Detect which cell encompasses the target text, then output its [X, Y] center coordinate. 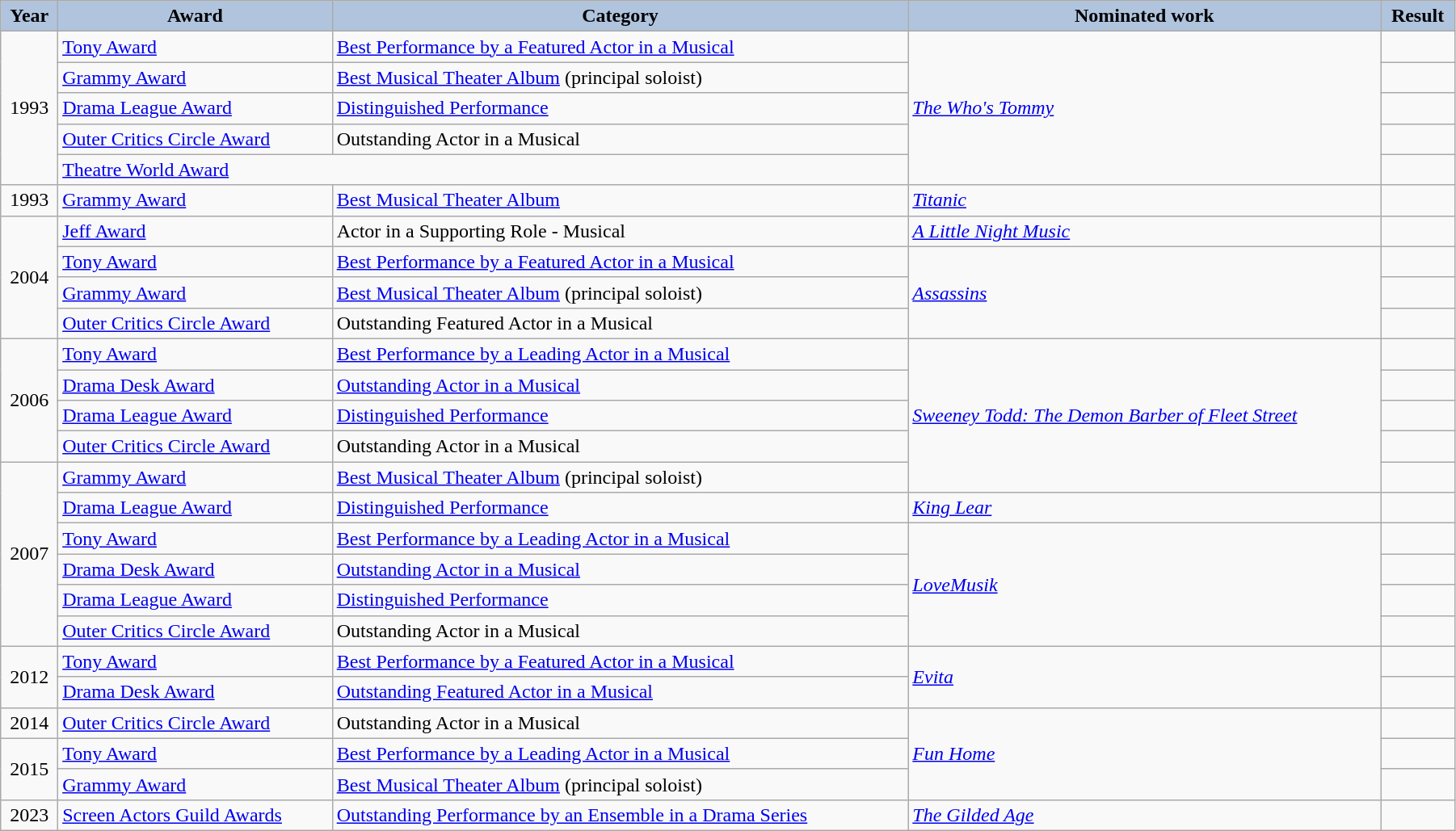
2015 [29, 769]
2004 [29, 277]
Result [1418, 16]
Nominated work [1144, 16]
Outstanding Performance by an Ensemble in a Drama Series [621, 815]
Award [196, 16]
A Little Night Music [1144, 231]
Actor in a Supporting Role - Musical [621, 231]
LoveMusik [1144, 585]
Evita [1144, 677]
2023 [29, 815]
2014 [29, 723]
Sweeney Todd: The Demon Barber of Fleet Street [1144, 415]
2007 [29, 554]
Year [29, 16]
Titanic [1144, 200]
King Lear [1144, 508]
The Who's Tommy [1144, 108]
Assassins [1144, 292]
The Gilded Age [1144, 815]
Jeff Award [196, 231]
Category [621, 16]
Best Musical Theater Album [621, 200]
Theatre World Award [483, 170]
Fun Home [1144, 753]
Screen Actors Guild Awards [196, 815]
2012 [29, 677]
2006 [29, 400]
